From the cell containing the given text, extract its center point as (X, Y) coordinate. 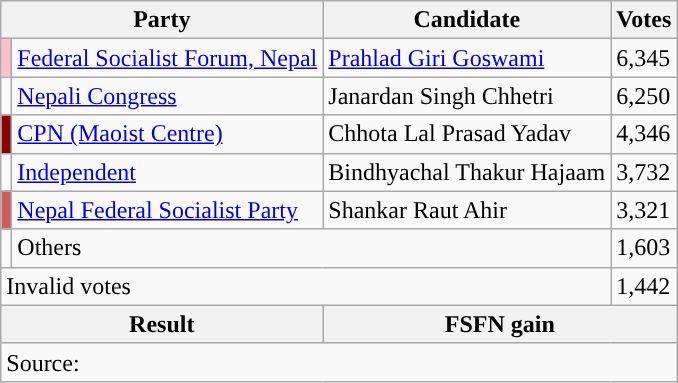
Candidate (467, 20)
3,321 (644, 210)
6,250 (644, 96)
Prahlad Giri Goswami (467, 58)
Chhota Lal Prasad Yadav (467, 134)
Invalid votes (306, 286)
Independent (168, 172)
Nepali Congress (168, 96)
Source: (339, 362)
1,442 (644, 286)
Bindhyachal Thakur Hajaam (467, 172)
6,345 (644, 58)
1,603 (644, 248)
4,346 (644, 134)
CPN (Maoist Centre) (168, 134)
Federal Socialist Forum, Nepal (168, 58)
Result (162, 324)
FSFN gain (500, 324)
Votes (644, 20)
Others (312, 248)
Shankar Raut Ahir (467, 210)
Party (162, 20)
3,732 (644, 172)
Nepal Federal Socialist Party (168, 210)
Janardan Singh Chhetri (467, 96)
